Identify which cell holds the provided text, then report its (x, y) central coordinate. 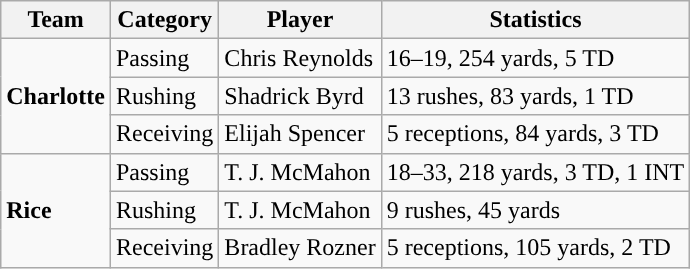
Rice (56, 210)
Elijah Spencer (300, 134)
5 receptions, 105 yards, 2 TD (536, 248)
Statistics (536, 20)
Team (56, 20)
13 rushes, 83 yards, 1 TD (536, 96)
18–33, 218 yards, 3 TD, 1 INT (536, 172)
Chris Reynolds (300, 58)
9 rushes, 45 yards (536, 210)
Category (164, 20)
Bradley Rozner (300, 248)
Shadrick Byrd (300, 96)
5 receptions, 84 yards, 3 TD (536, 134)
16–19, 254 yards, 5 TD (536, 58)
Charlotte (56, 96)
Player (300, 20)
